Identify which cell holds the provided text, then report its [x, y] central coordinate. 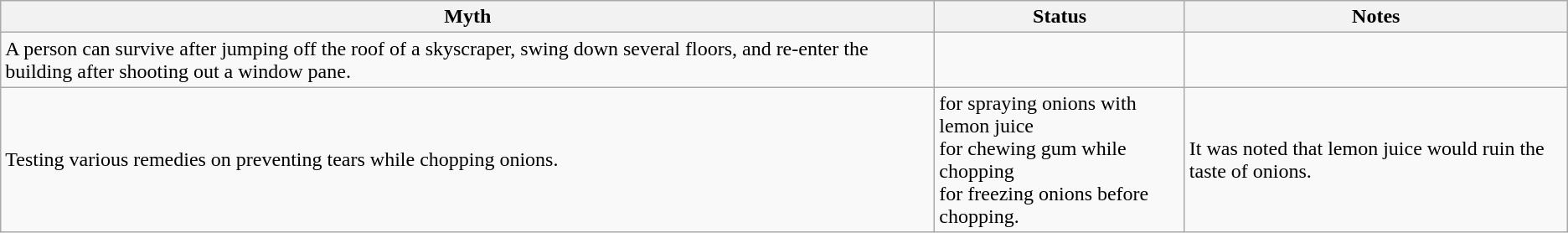
It was noted that lemon juice would ruin the taste of onions. [1375, 159]
Status [1060, 17]
for spraying onions with lemon juice for chewing gum while chopping for freezing onions before chopping. [1060, 159]
Notes [1375, 17]
Testing various remedies on preventing tears while chopping onions. [467, 159]
Myth [467, 17]
